Scan for the cell matching the given text and deliver its [x, y] coordinate at center. 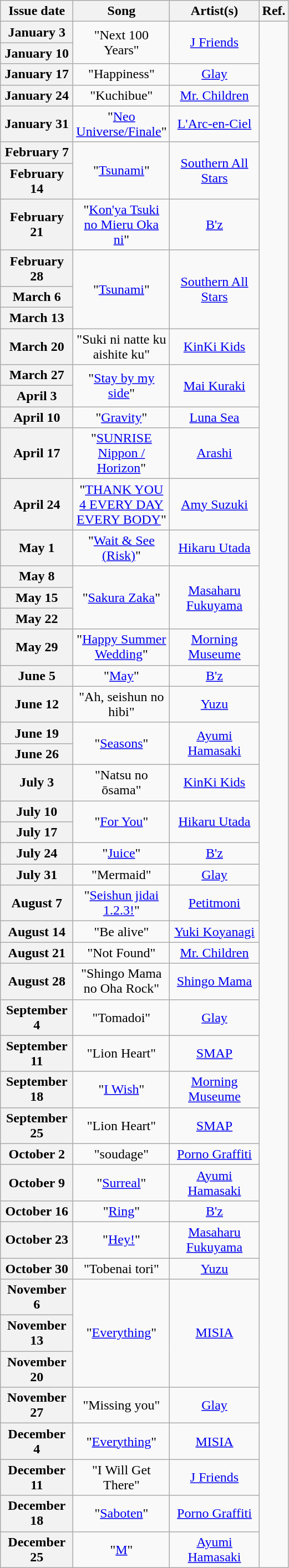
"Tomadoi" [121, 1018]
May 15 [37, 597]
May 8 [37, 576]
"Hey!" [121, 1239]
September 4 [37, 1018]
July 31 [37, 875]
February 14 [37, 181]
April 10 [37, 417]
November 20 [37, 1369]
"I Wish" [121, 1090]
February 21 [37, 224]
August 7 [37, 903]
"Seishun jidai 1.2.3!" [121, 903]
"Suki ni natte ku aishite ku" [121, 346]
Yuki Koyanagi [214, 932]
July 17 [37, 832]
June 12 [37, 704]
January 24 [37, 95]
May 1 [37, 548]
"Kuchibue" [121, 95]
"Next 100 Years" [121, 43]
"Ring" [121, 1211]
December 4 [37, 1441]
July 24 [37, 854]
October 30 [37, 1269]
Amy Suzuki [214, 504]
"M" [121, 1550]
"Be alive" [121, 932]
"SUNRISE Nippon / Horizon" [121, 453]
January 17 [37, 74]
December 18 [37, 1513]
June 5 [37, 676]
L'Arc-en-Ciel [214, 124]
"Not Found" [121, 953]
"Ah, seishun no hibi" [121, 704]
"Happy Summer Wedding" [121, 647]
March 13 [37, 318]
January 3 [37, 32]
February 7 [37, 152]
March 20 [37, 346]
"Missing you" [121, 1406]
Shingo Mama [214, 981]
September 11 [37, 1053]
February 28 [37, 268]
August 14 [37, 932]
"Seasons" [121, 743]
Song [121, 11]
August 21 [37, 953]
October 16 [37, 1211]
November 13 [37, 1334]
September 25 [37, 1125]
"May" [121, 676]
"Mermaid" [121, 875]
"For You" [121, 821]
Issue date [37, 11]
March 6 [37, 297]
June 26 [37, 754]
November 27 [37, 1406]
January 10 [37, 53]
"Shingo Mama no Oha Rock" [121, 981]
July 10 [37, 811]
"I Will Get There" [121, 1478]
"Stay by my side" [121, 386]
July 3 [37, 783]
"Wait & See (Risk)" [121, 548]
Artist(s) [214, 11]
April 24 [37, 504]
"Happiness" [121, 74]
"Kon'ya Tsuki no Mieru Oka ni" [121, 224]
"Tobenai tori" [121, 1269]
December 11 [37, 1478]
"Natsu no ōsama" [121, 783]
August 28 [37, 981]
December 25 [37, 1550]
May 22 [37, 619]
April 3 [37, 396]
Mai Kuraki [214, 386]
"Neo Universe/Finale" [121, 124]
November 6 [37, 1297]
"Gravity" [121, 417]
Ref. [274, 11]
Arashi [214, 453]
"Surreal" [121, 1183]
"soudage" [121, 1154]
June 19 [37, 733]
Petitmoni [214, 903]
"Saboten" [121, 1513]
September 18 [37, 1090]
"Juice" [121, 854]
October 2 [37, 1154]
March 27 [37, 375]
"Sakura Zaka" [121, 597]
October 23 [37, 1239]
May 29 [37, 647]
"THANK YOU 4 EVERY DAY EVERY BODY" [121, 504]
April 17 [37, 453]
October 9 [37, 1183]
Luna Sea [214, 417]
January 31 [37, 124]
